Return the (X, Y) coordinate for the center point of the cell that contains the specified text.  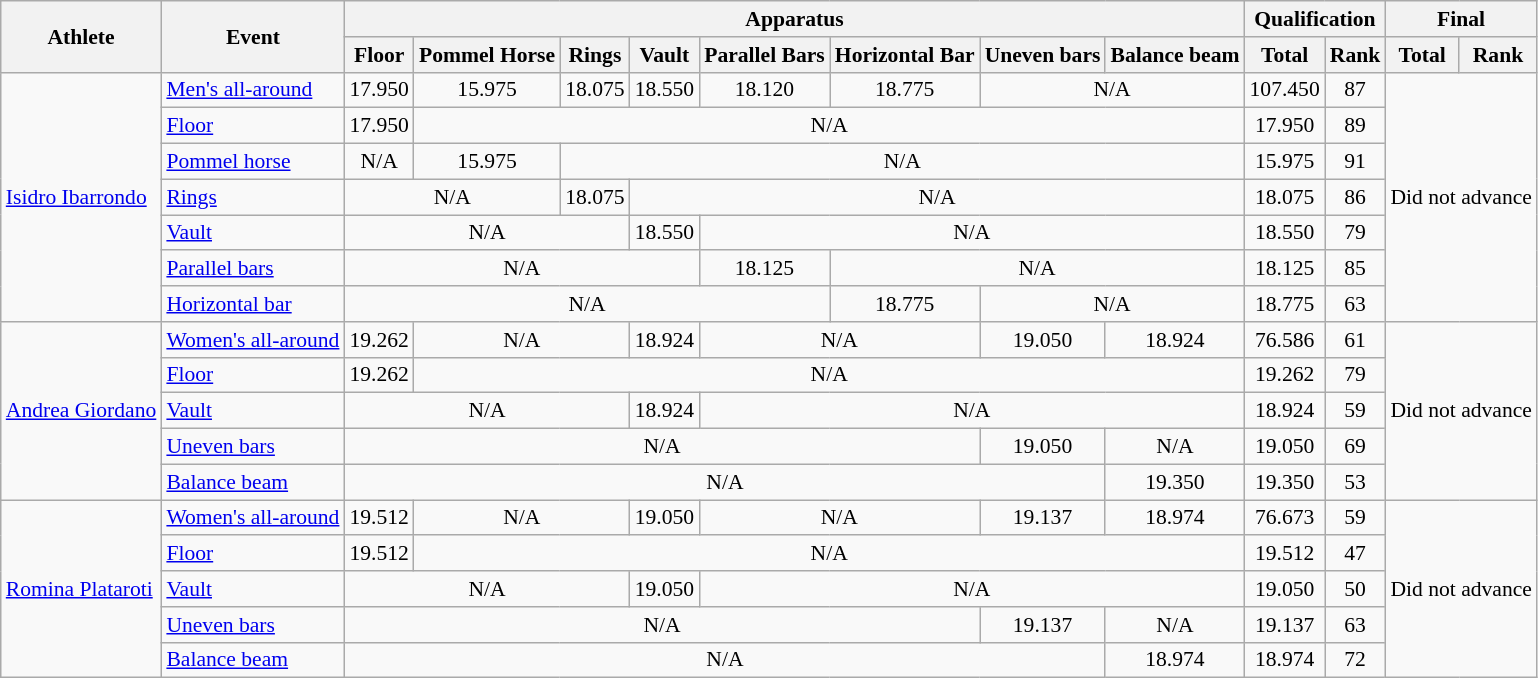
86 (1356, 197)
18.120 (764, 90)
50 (1356, 589)
53 (1356, 482)
Horizontal Bar (905, 55)
85 (1356, 269)
76.586 (1284, 340)
Final (1461, 19)
Isidro Ibarrondo (82, 196)
Athlete (82, 36)
Apparatus (794, 19)
Event (252, 36)
91 (1356, 162)
61 (1356, 340)
47 (1356, 554)
Andrea Giordano (82, 411)
107.450 (1284, 90)
Pommel Horse (487, 55)
87 (1356, 90)
89 (1356, 126)
76.673 (1284, 518)
Pommel horse (252, 162)
Parallel bars (252, 269)
Parallel Bars (764, 55)
69 (1356, 447)
72 (1356, 660)
Horizontal bar (252, 304)
Qualification (1314, 19)
Romina Plataroti (82, 589)
Men's all-around (252, 90)
